Return the [X, Y] coordinate for the center point of the cell that contains the specified text.  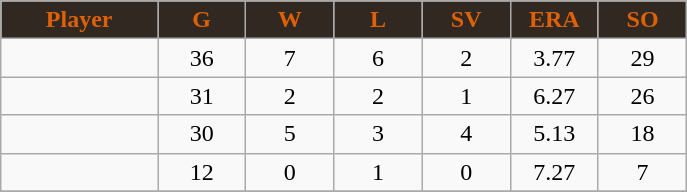
36 [202, 58]
12 [202, 172]
31 [202, 96]
6 [378, 58]
29 [642, 58]
G [202, 20]
18 [642, 134]
ERA [554, 20]
5.13 [554, 134]
7.27 [554, 172]
L [378, 20]
6.27 [554, 96]
26 [642, 96]
Player [80, 20]
W [290, 20]
5 [290, 134]
3 [378, 134]
SV [466, 20]
3.77 [554, 58]
SO [642, 20]
4 [466, 134]
30 [202, 134]
